Identify which cell holds the provided text, then report its [X, Y] central coordinate. 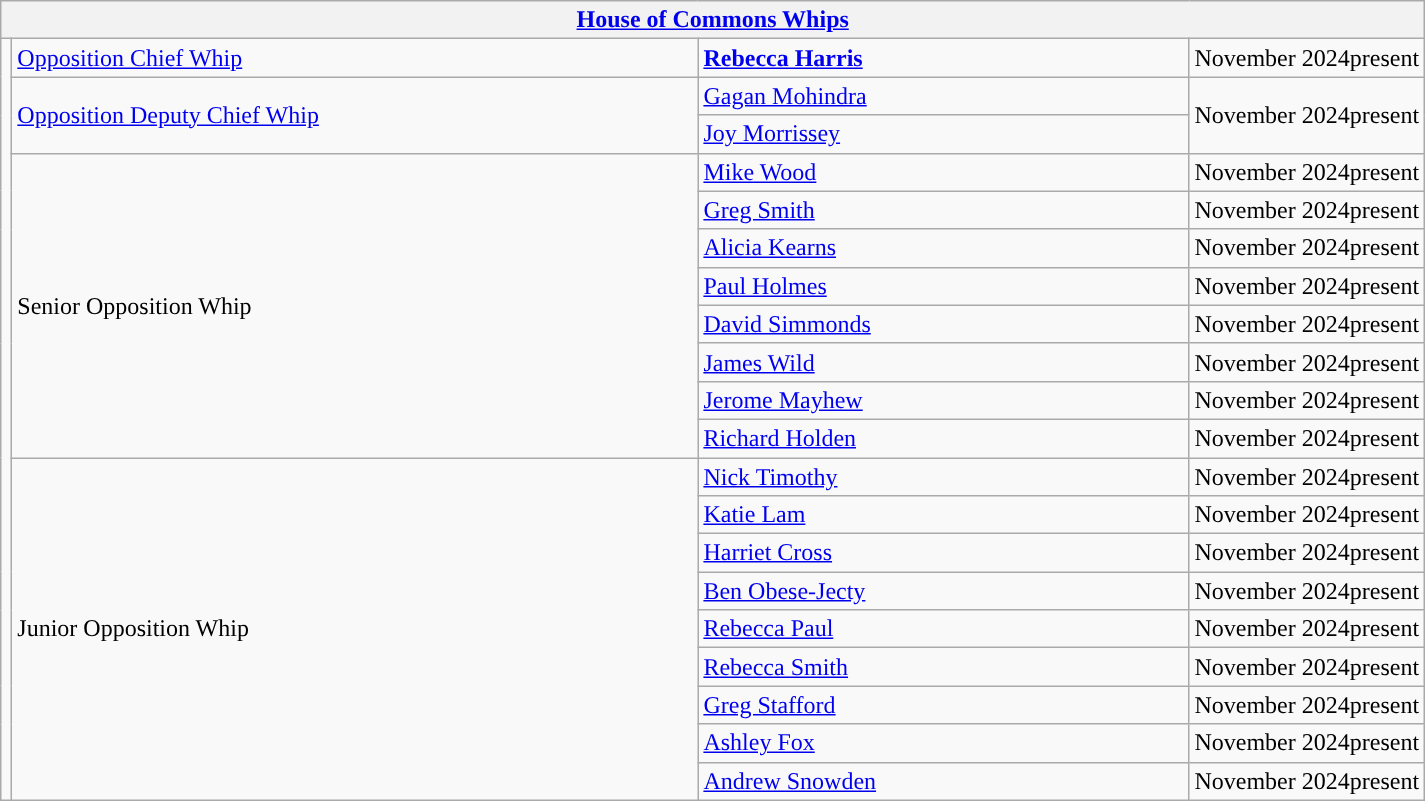
Paul Holmes [944, 286]
Rebecca Harris [944, 58]
Senior Opposition Whip [355, 305]
Harriet Cross [944, 553]
James Wild [944, 362]
Greg Smith [944, 210]
Ben Obese-Jecty [944, 591]
Richard Holden [944, 438]
Joy Morrissey [944, 134]
Andrew Snowden [944, 781]
Opposition Deputy Chief Whip [355, 115]
Gagan Mohindra [944, 96]
Greg Stafford [944, 705]
House of Commons Whips [713, 20]
Mike Wood [944, 172]
Katie Lam [944, 515]
Junior Opposition Whip [355, 630]
Alicia Kearns [944, 248]
Rebecca Paul [944, 629]
Jerome Mayhew [944, 400]
David Simmonds [944, 324]
Ashley Fox [944, 743]
Nick Timothy [944, 477]
Rebecca Smith [944, 667]
Opposition Chief Whip [355, 58]
